Determine the (X, Y) coordinate at the center of the cell enclosing the given text.  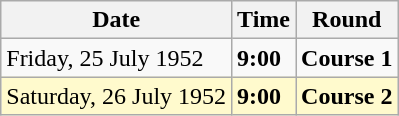
Course 1 (347, 58)
Friday, 25 July 1952 (116, 58)
Saturday, 26 July 1952 (116, 96)
Round (347, 20)
Course 2 (347, 96)
Time (264, 20)
Date (116, 20)
